Extract the [X, Y] coordinate from the center of the cell holding the provided text.  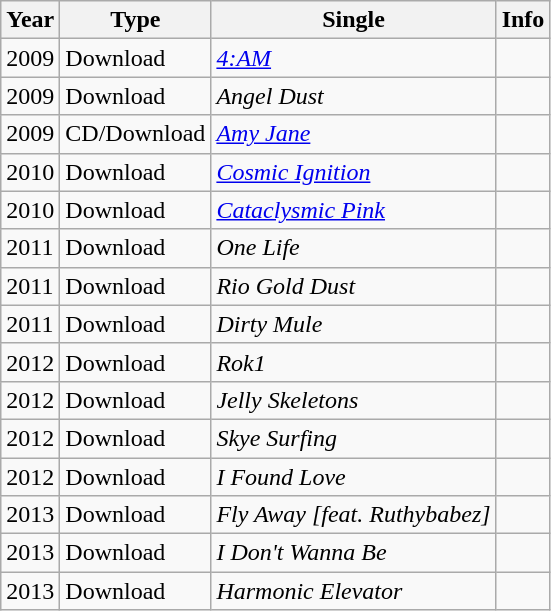
Jelly Skeletons [354, 400]
Harmonic Elevator [354, 591]
Year [30, 20]
Rio Gold Dust [354, 286]
4:AM [354, 58]
I Don't Wanna Be [354, 553]
I Found Love [354, 477]
Type [136, 20]
Angel Dust [354, 96]
CD/Download [136, 134]
Dirty Mule [354, 324]
Amy Jane [354, 134]
Skye Surfing [354, 438]
Rok1 [354, 362]
Cataclysmic Pink [354, 210]
Single [354, 20]
One Life [354, 248]
Fly Away [feat. Ruthybabez] [354, 515]
Cosmic Ignition [354, 172]
Info [523, 20]
